Identify which cell holds the provided text, then report its [X, Y] central coordinate. 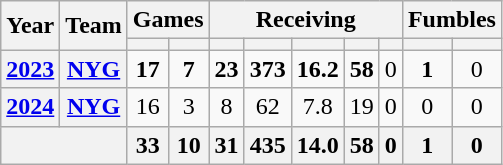
Fumbles [452, 20]
33 [148, 145]
Receiving [306, 20]
7.8 [318, 107]
16.2 [318, 69]
373 [268, 69]
31 [226, 145]
Games [168, 20]
23 [226, 69]
435 [268, 145]
2024 [30, 107]
7 [188, 69]
16 [148, 107]
2023 [30, 69]
14.0 [318, 145]
8 [226, 107]
19 [362, 107]
17 [148, 69]
10 [188, 145]
62 [268, 107]
3 [188, 107]
Team [94, 26]
Year [30, 26]
